Detect which cell encompasses the target text, then output its (x, y) center coordinate. 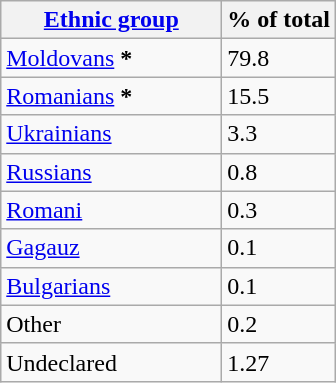
Ukrainians (112, 134)
1.27 (279, 362)
Ethnic group (112, 20)
Romani (112, 210)
0.2 (279, 324)
79.8 (279, 58)
Undeclared (112, 362)
Russians (112, 172)
% of total (279, 20)
Bulgarians (112, 286)
0.8 (279, 172)
15.5 (279, 96)
3.3 (279, 134)
Romanians * (112, 96)
Gagauz (112, 248)
0.3 (279, 210)
Other (112, 324)
Moldovans * (112, 58)
